Detect which cell encompasses the target text, then output its [X, Y] center coordinate. 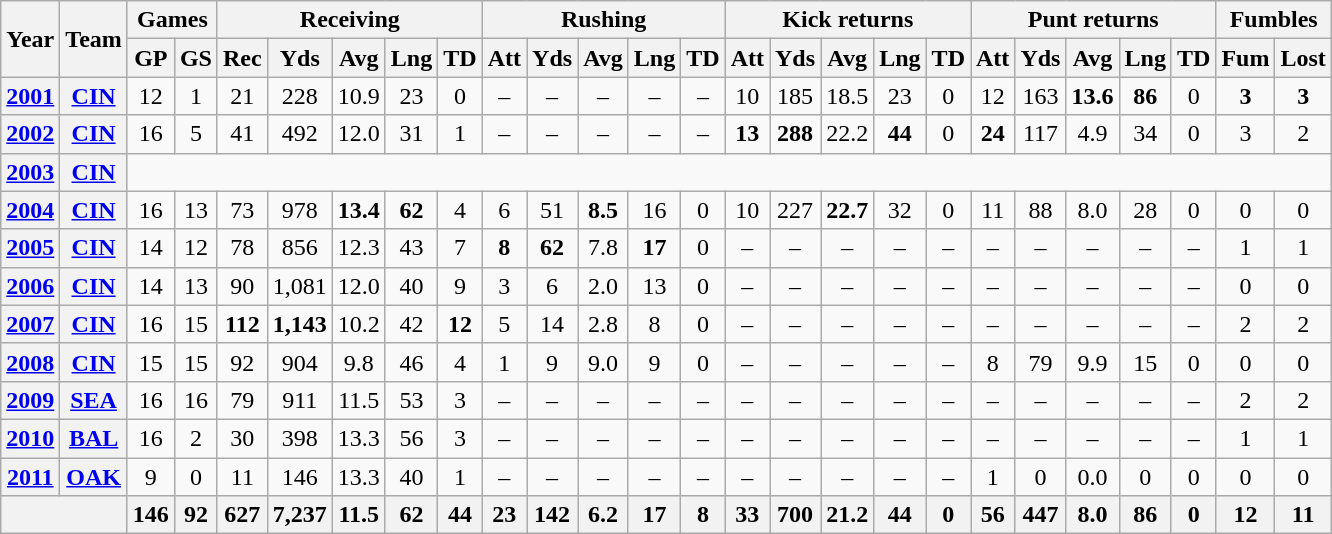
34 [1145, 134]
2009 [30, 400]
31 [411, 134]
21.2 [848, 515]
GP [150, 58]
Team [94, 39]
2003 [30, 172]
13.4 [358, 210]
53 [411, 400]
904 [300, 362]
Year [30, 39]
Fum [1246, 58]
185 [796, 96]
2005 [30, 248]
Rushing [604, 20]
OAK [94, 477]
163 [1040, 96]
1,081 [300, 286]
227 [796, 210]
30 [242, 438]
2001 [30, 96]
2007 [30, 324]
911 [300, 400]
2.0 [604, 286]
51 [552, 210]
2002 [30, 134]
41 [242, 134]
28 [1145, 210]
Kick returns [848, 20]
Fumbles [1274, 20]
24 [992, 134]
8.5 [604, 210]
2004 [30, 210]
Games [172, 20]
2.8 [604, 324]
2008 [30, 362]
9.0 [604, 362]
856 [300, 248]
978 [300, 210]
Rec [242, 58]
90 [242, 286]
6.2 [604, 515]
2011 [30, 477]
7,237 [300, 515]
9.9 [1092, 362]
Receiving [350, 20]
43 [411, 248]
88 [1040, 210]
4.9 [1092, 134]
0.0 [1092, 477]
2006 [30, 286]
22.7 [848, 210]
73 [242, 210]
7.8 [604, 248]
78 [242, 248]
42 [411, 324]
32 [900, 210]
492 [300, 134]
398 [300, 438]
9.8 [358, 362]
10.2 [358, 324]
112 [242, 324]
GS [196, 58]
22.2 [848, 134]
46 [411, 362]
Punt returns [1092, 20]
33 [747, 515]
7 [460, 248]
13.6 [1092, 96]
447 [1040, 515]
228 [300, 96]
10.9 [358, 96]
700 [796, 515]
627 [242, 515]
142 [552, 515]
2010 [30, 438]
1,143 [300, 324]
21 [242, 96]
18.5 [848, 96]
SEA [94, 400]
288 [796, 134]
12.3 [358, 248]
117 [1040, 134]
BAL [94, 438]
Lost [1303, 58]
